Scan for the cell matching the given text and deliver its [X, Y] coordinate at center. 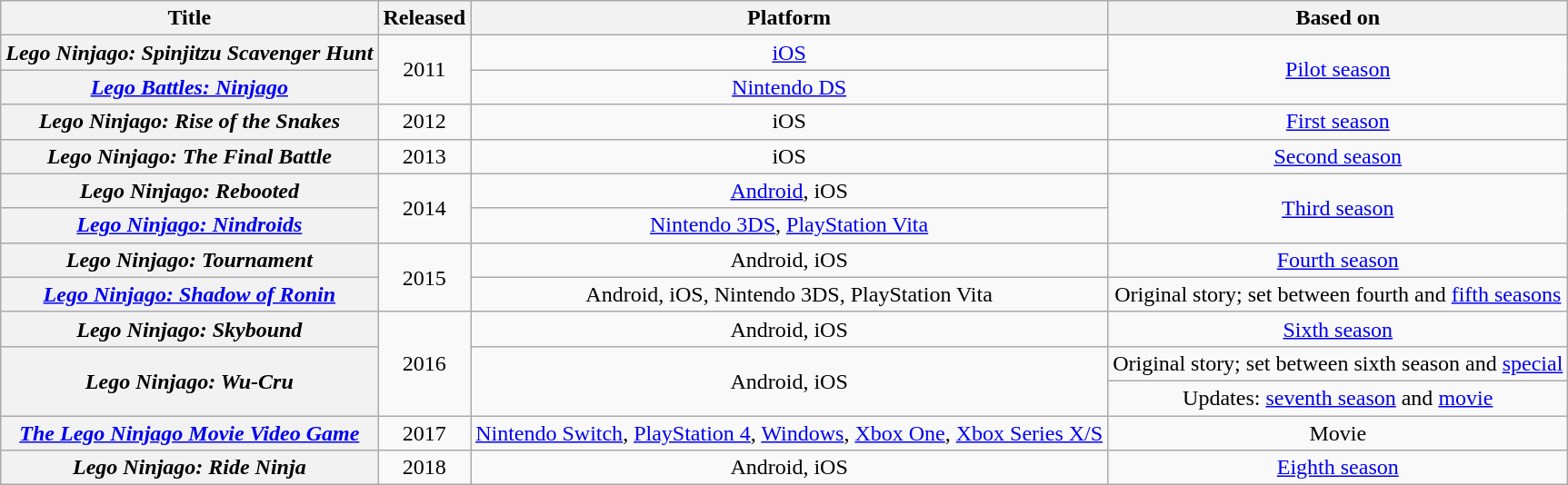
Updates: seventh season and movie [1338, 398]
2013 [424, 156]
Eighth season [1338, 468]
The Lego Ninjago Movie Video Game [189, 433]
Second season [1338, 156]
2018 [424, 468]
Sixth season [1338, 329]
Pilot season [1338, 70]
2015 [424, 277]
Platform [789, 18]
Title [189, 18]
Nintendo DS [789, 87]
Lego Ninjago: Ride Ninja [189, 468]
Lego Ninjago: Wu-Cru [189, 381]
2012 [424, 122]
Lego Ninjago: Skybound [189, 329]
Original story; set between fourth and fifth seasons [1338, 294]
Released [424, 18]
Lego Ninjago: Nindroids [189, 225]
Nintendo 3DS, PlayStation Vita [789, 225]
Lego Battles: Ninjago [189, 87]
2017 [424, 433]
First season [1338, 122]
Lego Ninjago: Tournament [189, 260]
Nintendo Switch, PlayStation 4, Windows, Xbox One, Xbox Series X/S [789, 433]
Based on [1338, 18]
Fourth season [1338, 260]
Lego Ninjago: Rise of the Snakes [189, 122]
Third season [1338, 208]
Lego Ninjago: The Final Battle [189, 156]
Lego Ninjago: Shadow of Ronin [189, 294]
2011 [424, 70]
Lego Ninjago: Rebooted [189, 191]
Lego Ninjago: Spinjitzu Scavenger Hunt [189, 53]
2016 [424, 363]
Android, iOS, Nintendo 3DS, PlayStation Vita [789, 294]
Original story; set between sixth season and special [1338, 363]
2014 [424, 208]
Movie [1338, 433]
